Find where the given text appears and provide that cell's center as [X, Y] coordinate. 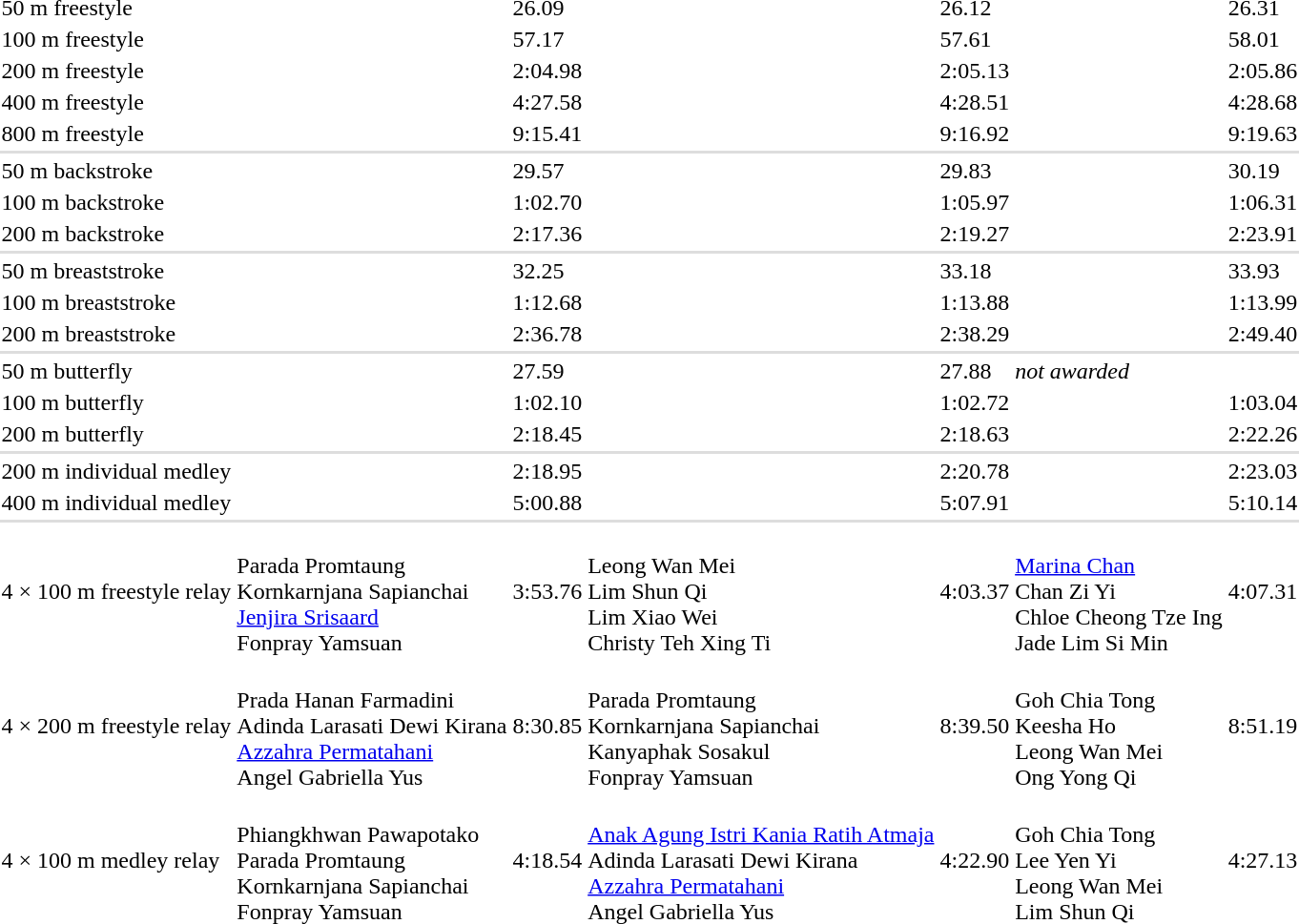
200 m butterfly [116, 434]
2:19.27 [975, 234]
1:13.99 [1263, 302]
Parada PromtaungKornkarnjana SapianchaiJenjira SrisaardFonpray Yamsuan [372, 591]
8:39.50 [975, 726]
1:02.10 [547, 402]
32.25 [547, 271]
Goh Chia TongKeesha HoLeong Wan MeiOng Yong Qi [1120, 726]
100 m backstroke [116, 202]
29.57 [547, 171]
200 m breaststroke [116, 334]
not awarded [1156, 371]
1:05.97 [975, 202]
2:49.40 [1263, 334]
5:00.88 [547, 503]
5:07.91 [975, 503]
8:30.85 [547, 726]
4 × 200 m freestyle relay [116, 726]
3:53.76 [547, 591]
27.59 [547, 371]
33.93 [1263, 271]
400 m individual medley [116, 503]
50 m breaststroke [116, 271]
1:06.31 [1263, 202]
100 m breaststroke [116, 302]
57.61 [975, 39]
200 m freestyle [116, 71]
100 m freestyle [116, 39]
5:10.14 [1263, 503]
4 × 100 m freestyle relay [116, 591]
2:17.36 [547, 234]
Prada Hanan FarmadiniAdinda Larasati Dewi KiranaAzzahra PermatahaniAngel Gabriella Yus [372, 726]
400 m freestyle [116, 102]
2:23.91 [1263, 234]
800 m freestyle [116, 133]
4:27.58 [547, 102]
1:03.04 [1263, 402]
2:18.63 [975, 434]
Leong Wan MeiLim Shun QiLim Xiao WeiChristy Teh Xing Ti [761, 591]
1:13.88 [975, 302]
2:23.03 [1263, 471]
9:16.92 [975, 133]
4:28.68 [1263, 102]
1:12.68 [547, 302]
2:18.95 [547, 471]
2:04.98 [547, 71]
200 m individual medley [116, 471]
33.18 [975, 271]
100 m butterfly [116, 402]
Marina ChanChan Zi YiChloe Cheong Tze IngJade Lim Si Min [1120, 591]
4:28.51 [975, 102]
2:18.45 [547, 434]
9:15.41 [547, 133]
1:02.70 [547, 202]
50 m butterfly [116, 371]
2:20.78 [975, 471]
2:05.86 [1263, 71]
2:38.29 [975, 334]
29.83 [975, 171]
9:19.63 [1263, 133]
2:22.26 [1263, 434]
57.17 [547, 39]
58.01 [1263, 39]
4:03.37 [975, 591]
50 m backstroke [116, 171]
8:51.19 [1263, 726]
200 m backstroke [116, 234]
4:07.31 [1263, 591]
27.88 [975, 371]
2:05.13 [975, 71]
2:36.78 [547, 334]
1:02.72 [975, 402]
Parada PromtaungKornkarnjana SapianchaiKanyaphak SosakulFonpray Yamsuan [761, 726]
30.19 [1263, 171]
